Extract the (x, y) coordinate from the center of the cell holding the provided text.  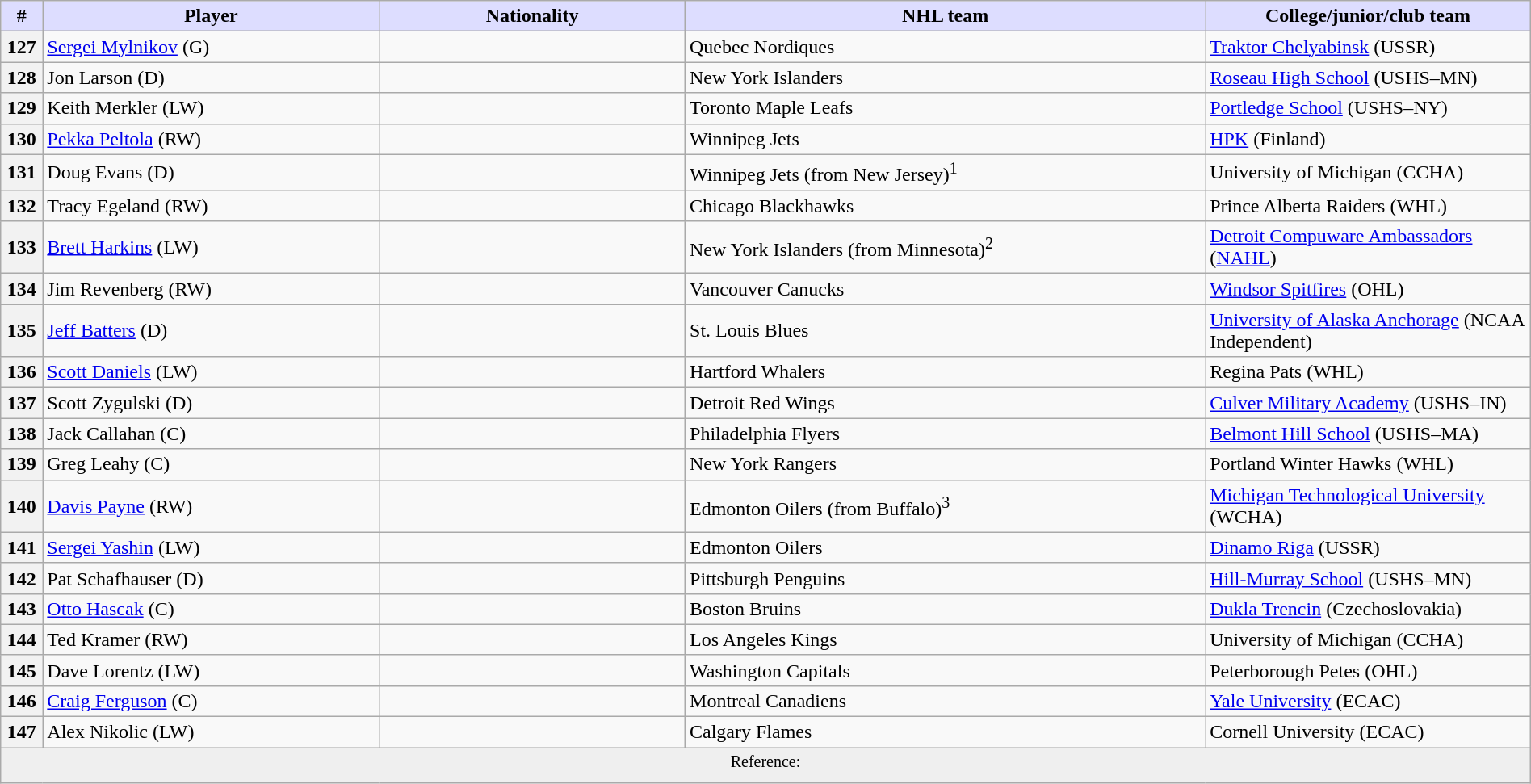
St. Louis Blues (946, 331)
Roseau High School (USHS–MN) (1368, 78)
Edmonton Oilers (from Buffalo)3 (946, 505)
134 (22, 289)
Brett Harkins (LW) (212, 247)
Calgary Flames (946, 732)
New York Islanders (from Minnesota)2 (946, 247)
Hill-Murray School (USHS–MN) (1368, 578)
Vancouver Canucks (946, 289)
127 (22, 47)
Regina Pats (WHL) (1368, 372)
# (22, 16)
131 (22, 173)
Michigan Technological University (WCHA) (1368, 505)
136 (22, 372)
Edmonton Oilers (946, 547)
141 (22, 547)
Belmont Hill School (USHS–MA) (1368, 434)
Pekka Peltola (RW) (212, 139)
Alex Nikolic (LW) (212, 732)
Nationality (533, 16)
College/junior/club team (1368, 16)
Yale University (ECAC) (1368, 701)
145 (22, 670)
Traktor Chelyabinsk (USSR) (1368, 47)
Quebec Nordiques (946, 47)
133 (22, 247)
135 (22, 331)
Player (212, 16)
139 (22, 464)
NHL team (946, 16)
Jeff Batters (D) (212, 331)
Washington Capitals (946, 670)
146 (22, 701)
Sergei Yashin (LW) (212, 547)
Peterborough Petes (OHL) (1368, 670)
HPK (Finland) (1368, 139)
140 (22, 505)
Montreal Canadiens (946, 701)
Winnipeg Jets (from New Jersey)1 (946, 173)
Otto Hascak (C) (212, 609)
Chicago Blackhawks (946, 206)
142 (22, 578)
130 (22, 139)
128 (22, 78)
Pittsburgh Penguins (946, 578)
Greg Leahy (C) (212, 464)
147 (22, 732)
129 (22, 108)
Reference: (765, 765)
Davis Payne (RW) (212, 505)
Craig Ferguson (C) (212, 701)
132 (22, 206)
Portledge School (USHS–NY) (1368, 108)
Detroit Compuware Ambassadors (NAHL) (1368, 247)
Jim Revenberg (RW) (212, 289)
Philadelphia Flyers (946, 434)
Pat Schafhauser (D) (212, 578)
Scott Zygulski (D) (212, 403)
Boston Bruins (946, 609)
Windsor Spitfires (OHL) (1368, 289)
Doug Evans (D) (212, 173)
Prince Alberta Raiders (WHL) (1368, 206)
Winnipeg Jets (946, 139)
Sergei Mylnikov (G) (212, 47)
138 (22, 434)
Dinamo Riga (USSR) (1368, 547)
Los Angeles Kings (946, 639)
New York Rangers (946, 464)
Toronto Maple Leafs (946, 108)
Jack Callahan (C) (212, 434)
Scott Daniels (LW) (212, 372)
Cornell University (ECAC) (1368, 732)
Dukla Trencin (Czechoslovakia) (1368, 609)
Dave Lorentz (LW) (212, 670)
Tracy Egeland (RW) (212, 206)
137 (22, 403)
Jon Larson (D) (212, 78)
New York Islanders (946, 78)
Portland Winter Hawks (WHL) (1368, 464)
143 (22, 609)
University of Alaska Anchorage (NCAA Independent) (1368, 331)
144 (22, 639)
Ted Kramer (RW) (212, 639)
Culver Military Academy (USHS–IN) (1368, 403)
Keith Merkler (LW) (212, 108)
Hartford Whalers (946, 372)
Detroit Red Wings (946, 403)
